Pinpoint the cell where the given text exists, returning its (X, Y) midpoint coordinate. 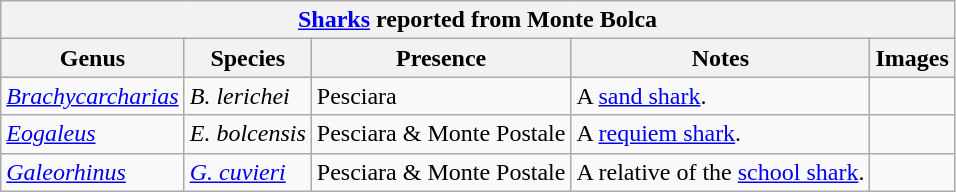
A sand shark. (720, 96)
Eogaleus (92, 134)
E. bolcensis (248, 134)
Genus (92, 58)
Galeorhinus (92, 172)
B. lerichei (248, 96)
Species (248, 58)
Notes (720, 58)
Pesciara (441, 96)
Images (912, 58)
Presence (441, 58)
A relative of the school shark. (720, 172)
A requiem shark. (720, 134)
Sharks reported from Monte Bolca (478, 20)
Brachycarcharias (92, 96)
G. cuvieri (248, 172)
